Return the [x, y] coordinate for the center point of the cell that contains the specified text.  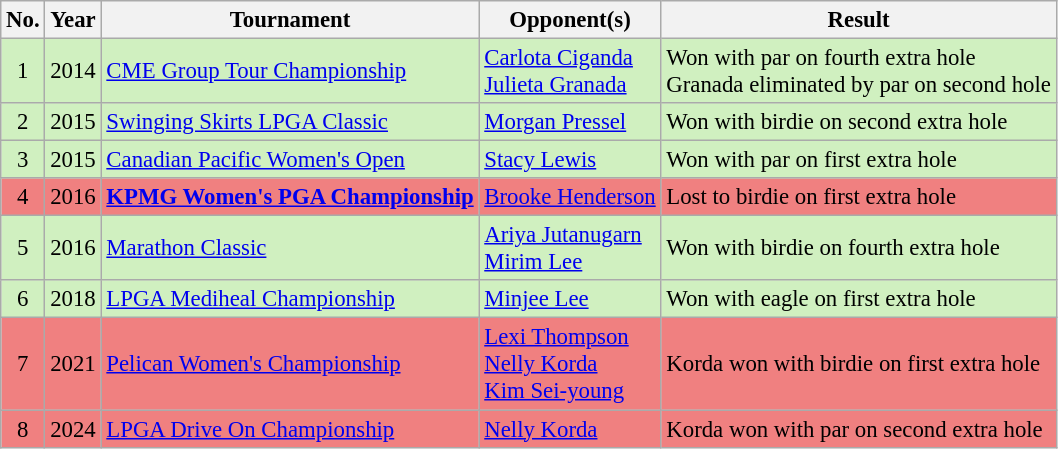
2018 [73, 299]
2021 [73, 364]
Stacy Lewis [570, 160]
Year [73, 20]
1 [23, 72]
Morgan Pressel [570, 122]
Result [858, 20]
CME Group Tour Championship [290, 72]
Won with birdie on fourth extra hole [858, 248]
Tournament [290, 20]
Brooke Henderson [570, 197]
Canadian Pacific Women's Open [290, 160]
Swinging Skirts LPGA Classic [290, 122]
Won with par on first extra hole [858, 160]
6 [23, 299]
2 [23, 122]
7 [23, 364]
Korda won with par on second extra hole [858, 429]
KPMG Women's PGA Championship [290, 197]
Minjee Lee [570, 299]
Korda won with birdie on first extra hole [858, 364]
4 [23, 197]
Nelly Korda [570, 429]
Won with eagle on first extra hole [858, 299]
Lexi Thompson Nelly Korda Kim Sei-young [570, 364]
Opponent(s) [570, 20]
Marathon Classic [290, 248]
Won with par on fourth extra holeGranada eliminated by par on second hole [858, 72]
LPGA Mediheal Championship [290, 299]
Won with birdie on second extra hole [858, 122]
Ariya Jutanugarn Mirim Lee [570, 248]
LPGA Drive On Championship [290, 429]
No. [23, 20]
2024 [73, 429]
Pelican Women's Championship [290, 364]
Lost to birdie on first extra hole [858, 197]
8 [23, 429]
Carlota Ciganda Julieta Granada [570, 72]
2014 [73, 72]
5 [23, 248]
3 [23, 160]
